Capture the cell that displays the provided text and extract its (x, y) central coordinate. 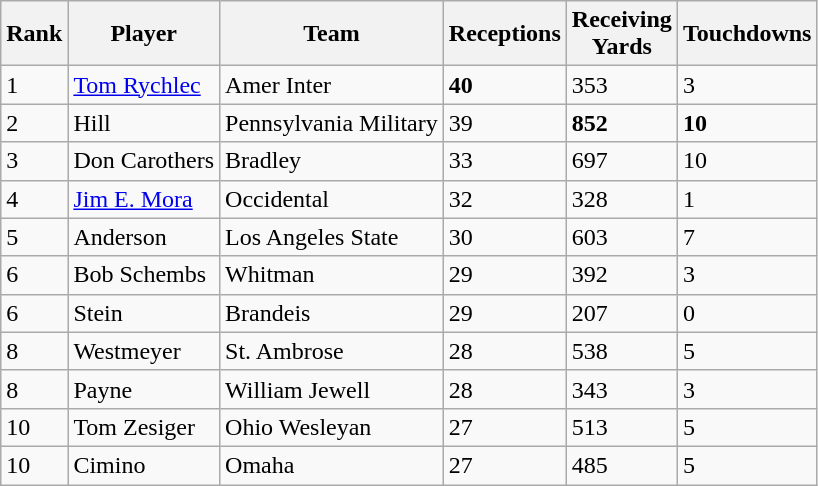
Whitman (332, 275)
Pennsylvania Military (332, 123)
Bradley (332, 161)
392 (622, 275)
0 (747, 313)
485 (622, 465)
538 (622, 351)
Hill (144, 123)
207 (622, 313)
Tom Zesiger (144, 427)
St. Ambrose (332, 351)
Occidental (332, 199)
Brandeis (332, 313)
353 (622, 85)
ReceivingYards (622, 34)
852 (622, 123)
4 (34, 199)
Anderson (144, 237)
7 (747, 237)
Cimino (144, 465)
697 (622, 161)
Bob Schembs (144, 275)
39 (504, 123)
Los Angeles State (332, 237)
Ohio Wesleyan (332, 427)
33 (504, 161)
328 (622, 199)
32 (504, 199)
Omaha (332, 465)
Amer Inter (332, 85)
Player (144, 34)
Rank (34, 34)
2 (34, 123)
343 (622, 389)
513 (622, 427)
Westmeyer (144, 351)
30 (504, 237)
40 (504, 85)
Tom Rychlec (144, 85)
603 (622, 237)
Payne (144, 389)
Receptions (504, 34)
Touchdowns (747, 34)
Don Carothers (144, 161)
Team (332, 34)
William Jewell (332, 389)
Stein (144, 313)
Jim E. Mora (144, 199)
